Return [x, y] of the center of cell containing provided text 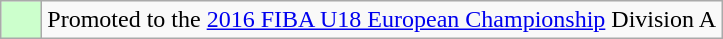
Promoted to the 2016 FIBA U18 European Championship Division A [382, 20]
